Identify which cell holds the provided text, then report its [X, Y] central coordinate. 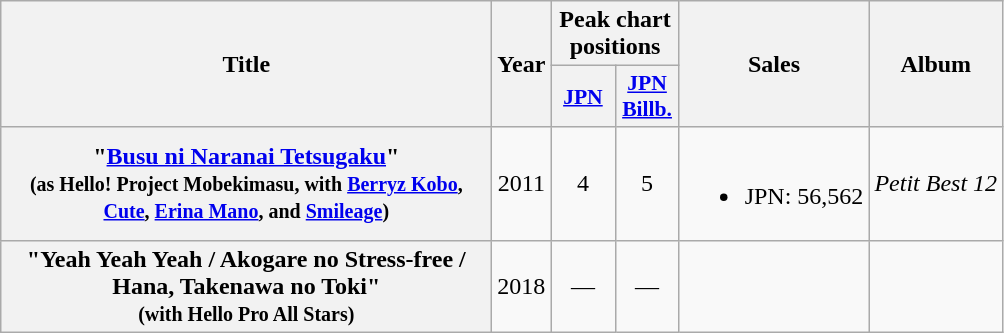
JPN Billb. [647, 96]
4 [583, 184]
5 [647, 184]
2018 [522, 286]
Sales [774, 64]
Peak chart positions [615, 34]
Title [246, 64]
Year [522, 64]
"Yeah Yeah Yeah / Akogare no Stress-free / Hana, Takenawa no Toki"(with Hello Pro All Stars) [246, 286]
Album [936, 64]
"Busu ni Naranai Tetsugaku"(as Hello! Project Mobekimasu, with Berryz Kobo, Cute, Erina Mano, and Smileage) [246, 184]
JPN: 56,562 [774, 184]
2011 [522, 184]
Petit Best 12 [936, 184]
JPN [583, 96]
